Find where the given text appears and provide that cell's center as [x, y] coordinate. 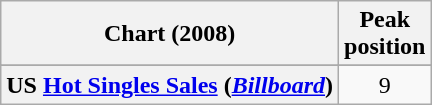
Peakposition [385, 34]
Chart (2008) [170, 34]
US Hot Singles Sales (Billboard) [170, 85]
9 [385, 85]
